Return the [X, Y] coordinate for the center point of the cell that contains the specified text.  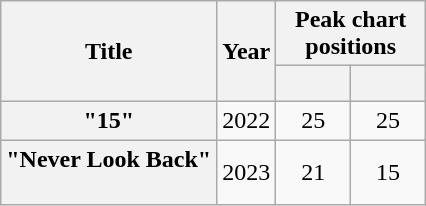
2022 [246, 120]
Title [109, 52]
2023 [246, 172]
"Never Look Back" [109, 172]
21 [314, 172]
Year [246, 52]
15 [388, 172]
Peak chart positions [351, 34]
"15" [109, 120]
